Extract the (x, y) coordinate from the center of the cell holding the provided text.  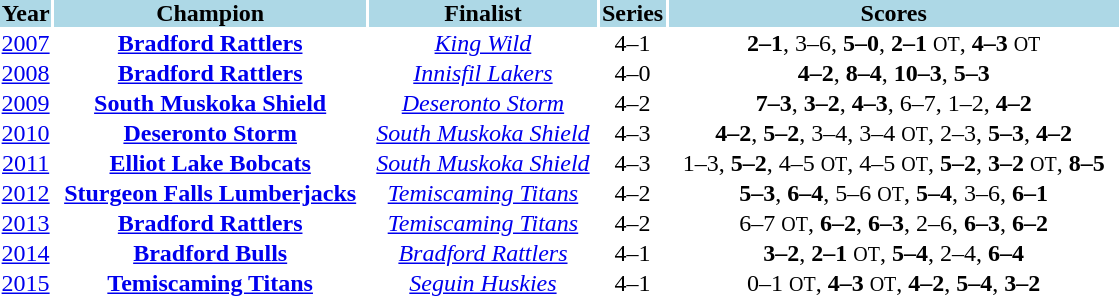
3–2, 2–1 OT, 5–4, 2–4, 6–4 (894, 254)
2010 (26, 134)
2–1, 3–6, 5–0, 2–1 OT, 4–3 OT (894, 44)
Scores (894, 14)
4–2, 5–2, 3–4, 3–4 OT, 2–3, 5–3, 4–2 (894, 134)
7–3, 3–2, 4–3, 6–7, 1–2, 4–2 (894, 104)
Year (26, 14)
2007 (26, 44)
Bradford Bulls (210, 254)
2014 (26, 254)
Finalist (483, 14)
King Wild (483, 44)
Innisfil Lakers (483, 74)
Series (632, 14)
2012 (26, 194)
4–2, 8–4, 10–3, 5–3 (894, 74)
6–7 OT, 6–2, 6–3, 2–6, 6–3, 6–2 (894, 224)
5–3, 6–4, 5–6 OT, 5–4, 3–6, 6–1 (894, 194)
2008 (26, 74)
2009 (26, 104)
Elliot Lake Bobcats (210, 164)
Champion (210, 14)
4–0 (632, 74)
Sturgeon Falls Lumberjacks (210, 194)
2013 (26, 224)
1–3, 5–2, 4–5 OT, 4–5 OT, 5–2, 3–2 OT, 8–5 (894, 164)
2011 (26, 164)
